Extract the (x, y) coordinate from the center of the cell holding the provided text.  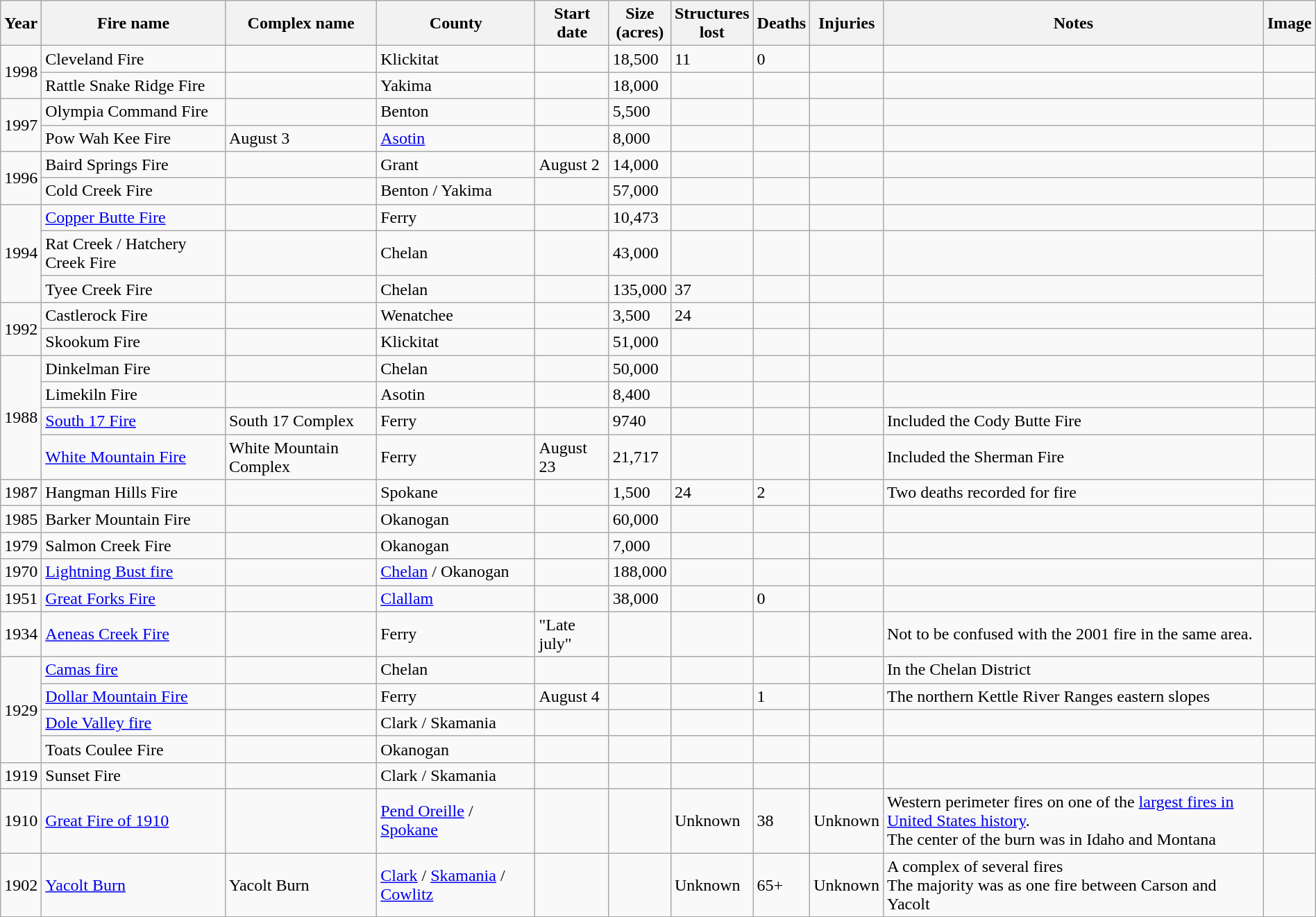
Cold Creek Fire (133, 191)
Salmon Creek Fire (133, 546)
57,000 (640, 191)
August 3 (301, 138)
Included the Sherman Fire (1073, 457)
A complex of several fires The majority was as one fire between Carson and Yacolt (1073, 884)
1996 (21, 178)
Size(acres) (640, 24)
Image (1290, 24)
Clark / Skamania / Cowlitz (456, 884)
1988 (21, 418)
Sunset Fire (133, 775)
Complex name (301, 24)
Pow Wah Kee Fire (133, 138)
2 (782, 493)
Injuries (847, 24)
21,717 (640, 457)
Olympia Command Fire (133, 112)
Baird Springs Fire (133, 165)
Year (21, 24)
Toats Coulee Fire (133, 749)
1987 (21, 493)
White Mountain Fire (133, 457)
Spokane (456, 493)
Structureslost (712, 24)
38 (782, 821)
Camas fire (133, 670)
1910 (21, 821)
9740 (640, 421)
Dole Valley fire (133, 723)
Clallam (456, 598)
1902 (21, 884)
1997 (21, 125)
Skookum Fire (133, 342)
50,000 (640, 369)
Copper Butte Fire (133, 217)
37 (712, 289)
Rattle Snake Ridge Fire (133, 85)
1992 (21, 328)
1998 (21, 72)
"Late july" (572, 634)
Notes (1073, 24)
Lightning Bust fire (133, 572)
Western perimeter fires on one of the largest fires in United States history. The center of the burn was in Idaho and Montana (1073, 821)
Chelan / Okanogan (456, 572)
60,000 (640, 519)
43,000 (640, 253)
8,000 (640, 138)
Start date (572, 24)
South 17 Fire (133, 421)
Aeneas Creek Fire (133, 634)
1970 (21, 572)
1929 (21, 709)
Benton / Yakima (456, 191)
5,500 (640, 112)
65+ (782, 884)
Castlerock Fire (133, 315)
Not to be confused with the 2001 fire in the same area. (1073, 634)
1994 (21, 253)
Benton (456, 112)
Great Forks Fire (133, 598)
1,500 (640, 493)
August 2 (572, 165)
South 17 Complex (301, 421)
Pend Oreille / Spokane (456, 821)
Cleveland Fire (133, 59)
Grant (456, 165)
1934 (21, 634)
White Mountain Complex (301, 457)
Two deaths recorded for fire (1073, 493)
Hangman Hills Fire (133, 493)
1979 (21, 546)
Rat Creek / Hatchery Creek Fire (133, 253)
Barker Mountain Fire (133, 519)
1919 (21, 775)
38,000 (640, 598)
Fire name (133, 24)
11 (712, 59)
188,000 (640, 572)
Included the Cody Butte Fire (1073, 421)
1985 (21, 519)
Wenatchee (456, 315)
August 23 (572, 457)
14,000 (640, 165)
Tyee Creek Fire (133, 289)
Dinkelman Fire (133, 369)
7,000 (640, 546)
18,000 (640, 85)
8,400 (640, 395)
Yakima (456, 85)
Dollar Mountain Fire (133, 696)
Deaths (782, 24)
In the Chelan District (1073, 670)
10,473 (640, 217)
135,000 (640, 289)
1 (782, 696)
The northern Kettle River Ranges eastern slopes (1073, 696)
1951 (21, 598)
Great Fire of 1910 (133, 821)
Limekiln Fire (133, 395)
51,000 (640, 342)
August 4 (572, 696)
County (456, 24)
3,500 (640, 315)
18,500 (640, 59)
